Find where the given text appears and provide that cell's center as [X, Y] coordinate. 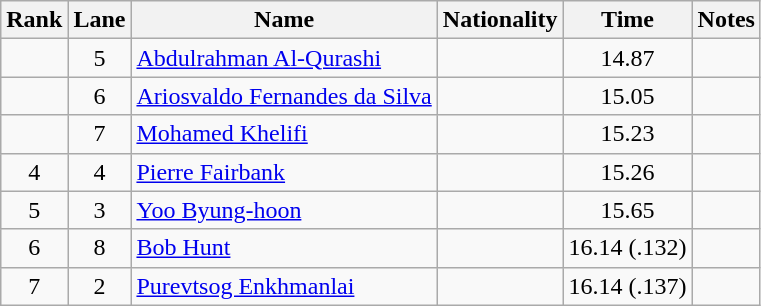
15.05 [628, 96]
16.14 (.132) [628, 248]
Ariosvaldo Fernandes da Silva [284, 96]
Purevtsog Enkhmanlai [284, 286]
16.14 (.137) [628, 286]
8 [100, 248]
Abdulrahman Al-Qurashi [284, 58]
3 [100, 210]
15.65 [628, 210]
Nationality [500, 20]
14.87 [628, 58]
Time [628, 20]
2 [100, 286]
15.26 [628, 172]
Name [284, 20]
Mohamed Khelifi [284, 134]
15.23 [628, 134]
Lane [100, 20]
Bob Hunt [284, 248]
Notes [726, 20]
Rank [34, 20]
Pierre Fairbank [284, 172]
Yoo Byung-hoon [284, 210]
